Detect which cell encompasses the target text, then output its (x, y) center coordinate. 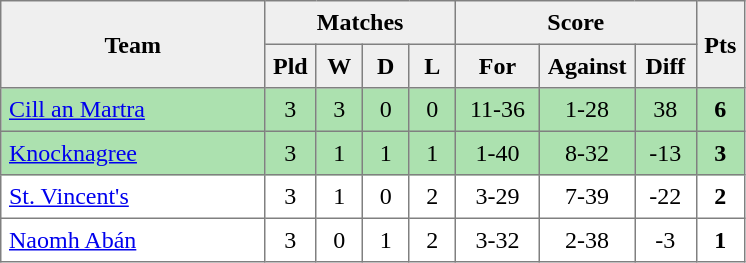
6 (720, 110)
Pts (720, 44)
2-38 (586, 240)
-3 (666, 240)
Naomh Abán (133, 240)
Cill an Martra (133, 110)
Against (586, 66)
-13 (666, 153)
1-40 (497, 153)
Knocknagree (133, 153)
38 (666, 110)
Score (576, 23)
11-36 (497, 110)
1-28 (586, 110)
Team (133, 44)
For (497, 66)
-22 (666, 197)
St. Vincent's (133, 197)
8-32 (586, 153)
3-29 (497, 197)
L (432, 66)
W (339, 66)
Matches (360, 23)
Diff (666, 66)
3-32 (497, 240)
Pld (290, 66)
7-39 (586, 197)
D (385, 66)
